Find where the given text appears and provide that cell's center as [x, y] coordinate. 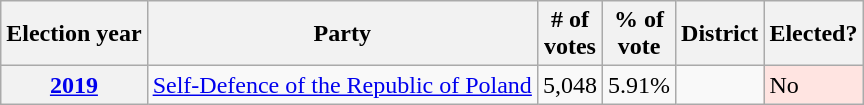
Self-Defence of the Republic of Poland [342, 85]
5.91% [638, 85]
Party [342, 34]
% ofvote [638, 34]
Elected? [814, 34]
District [720, 34]
No [814, 85]
2019 [74, 85]
# ofvotes [570, 34]
Election year [74, 34]
5,048 [570, 85]
